Detect which cell encompasses the target text, then output its (x, y) center coordinate. 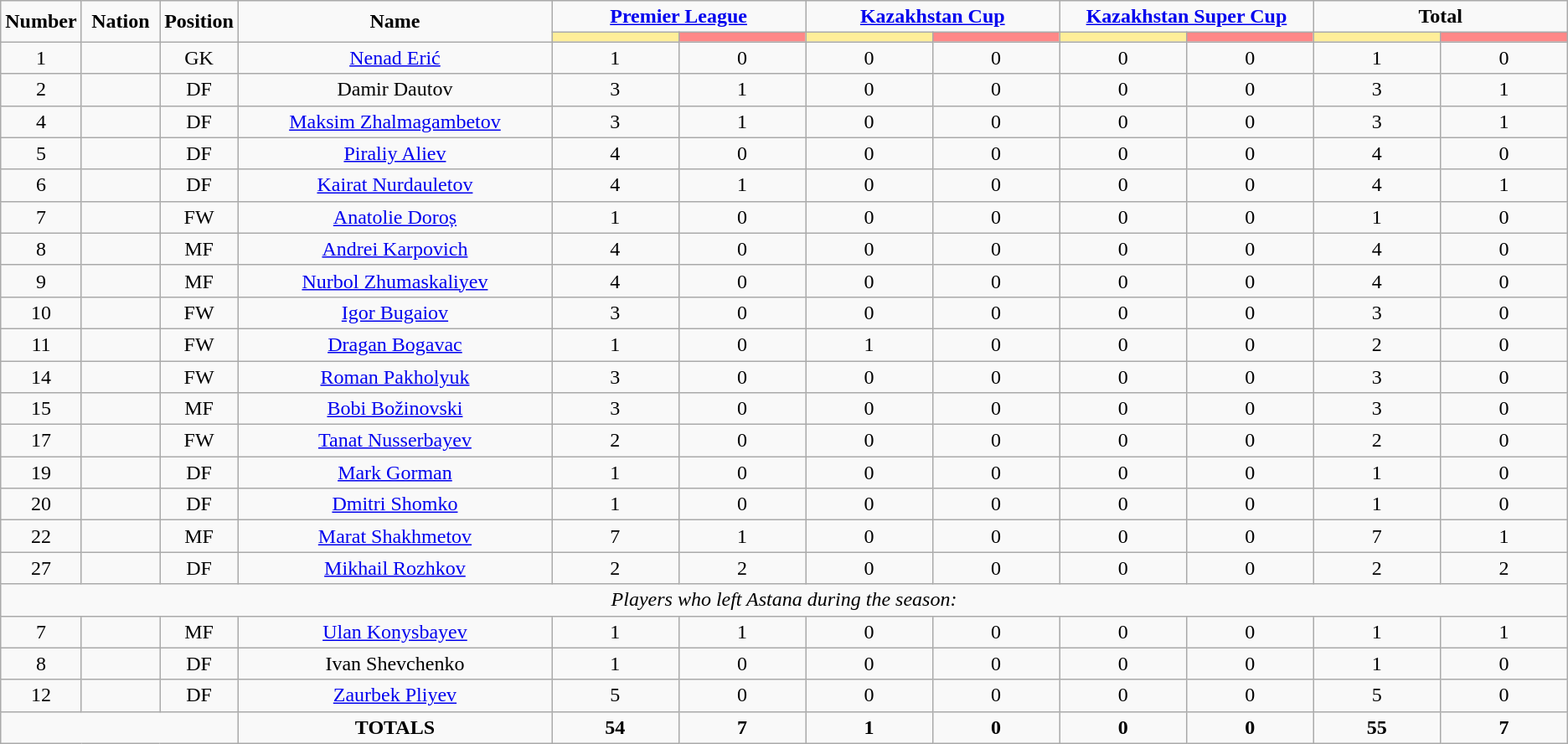
22 (41, 536)
11 (41, 344)
Nurbol Zhumaskaliyev (395, 281)
Damir Dautov (395, 90)
12 (41, 695)
Mark Gorman (395, 473)
19 (41, 473)
Players who left Astana during the season: (784, 600)
Tanat Nusserbayev (395, 441)
14 (41, 376)
10 (41, 313)
Bobi Božinovski (395, 409)
Total (1441, 17)
17 (41, 441)
Piraliy Aliev (395, 153)
27 (41, 568)
Nation (121, 22)
Number (41, 22)
Ulan Konysbayev (395, 632)
TOTALS (395, 727)
GK (199, 58)
Andrei Karpovich (395, 249)
Zaurbek Pliyev (395, 695)
Kazakhstan Cup (933, 17)
20 (41, 504)
Marat Shakhmetov (395, 536)
Dragan Bogavac (395, 344)
Ivan Shevchenko (395, 664)
Position (199, 22)
Name (395, 22)
6 (41, 185)
Roman Pakholyuk (395, 376)
Mikhail Rozhkov (395, 568)
Kairat Nurdauletov (395, 185)
15 (41, 409)
54 (615, 727)
Dmitri Shomko (395, 504)
Premier League (678, 17)
Maksim Zhalmagambetov (395, 121)
55 (1377, 727)
Anatolie Doroș (395, 217)
9 (41, 281)
Kazakhstan Super Cup (1186, 17)
Igor Bugaiov (395, 313)
Nenad Erić (395, 58)
